Return (X, Y) of the center of cell containing provided text 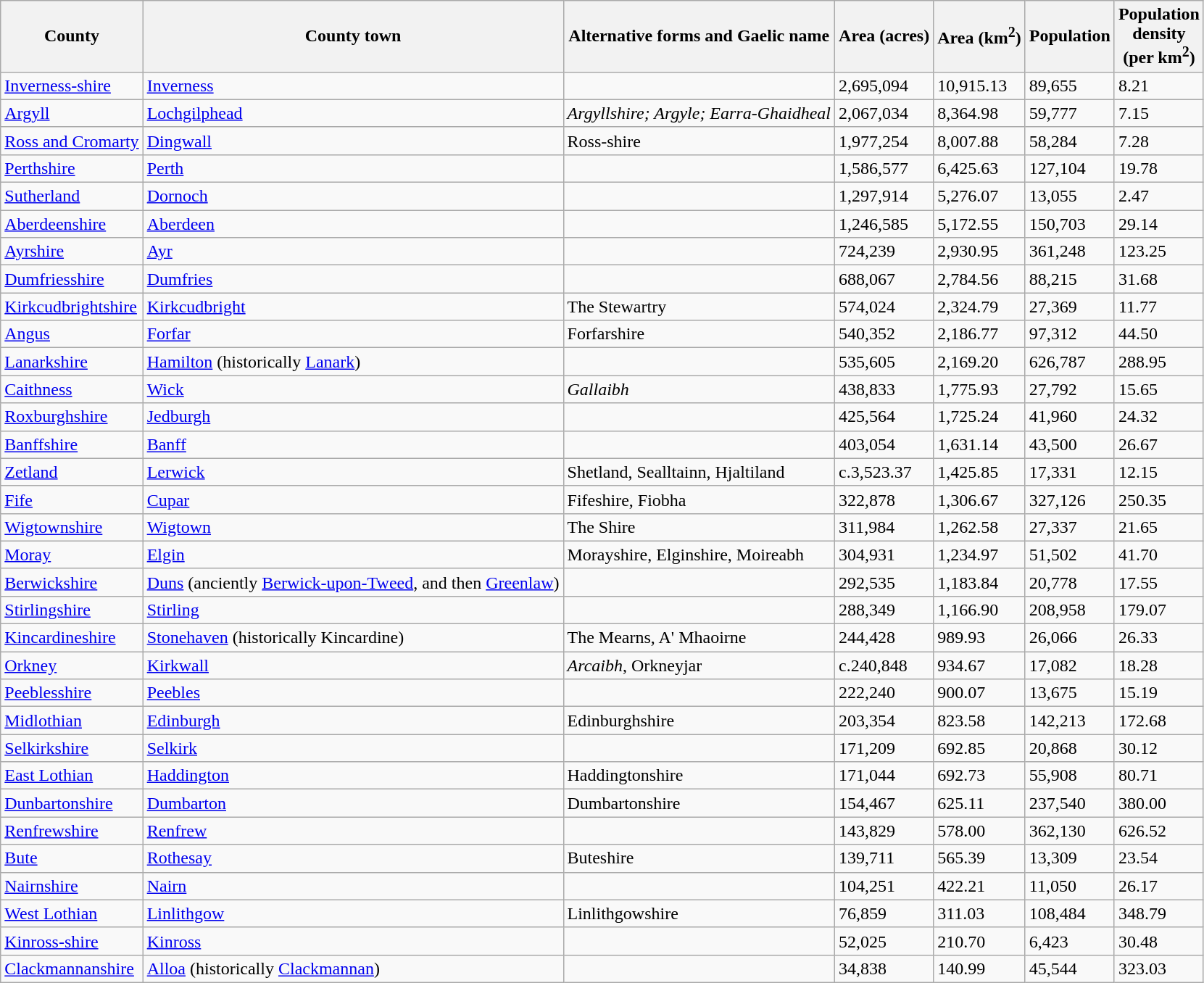
535,605 (884, 362)
1,586,577 (884, 168)
Hamilton (historically Lanark) (353, 362)
7.15 (1158, 113)
Bute (72, 858)
30.48 (1158, 941)
Haddington (353, 776)
Kirkwall (353, 665)
10,915.13 (980, 86)
1,183.84 (980, 582)
143,829 (884, 831)
Peeblesshire (72, 693)
Zetland (72, 472)
11,050 (1070, 886)
1,166.90 (980, 610)
208,958 (1070, 610)
Dingwall (353, 141)
311.03 (980, 913)
Populationdensity(per km2) (1158, 36)
59,777 (1070, 113)
31.68 (1158, 279)
Linlithgowshire (699, 913)
422.21 (980, 886)
Berwickshire (72, 582)
c.3,523.37 (884, 472)
Nairn (353, 886)
80.71 (1158, 776)
Inverness-shire (72, 86)
Ross and Cromarty (72, 141)
45,544 (1070, 969)
403,054 (884, 444)
900.07 (980, 693)
Arcaibh, Orkneyjar (699, 665)
Stirlingshire (72, 610)
Renfrew (353, 831)
2,784.56 (980, 279)
142,213 (1070, 721)
Inverness (353, 86)
Dumfries (353, 279)
322,878 (884, 499)
626.52 (1158, 831)
Forfar (353, 334)
Gallaibh (699, 389)
Fifeshire, Fiobha (699, 499)
692.73 (980, 776)
1,725.24 (980, 417)
Area (acres) (884, 36)
County (72, 36)
2,324.79 (980, 307)
5,172.55 (980, 224)
688,067 (884, 279)
Aberdeen (353, 224)
Selkirkshire (72, 748)
626,787 (1070, 362)
108,484 (1070, 913)
140.99 (980, 969)
292,535 (884, 582)
Kinross (353, 941)
Clackmannanshire (72, 969)
Buteshire (699, 858)
Aberdeenshire (72, 224)
Perth (353, 168)
The Shire (699, 527)
43,500 (1070, 444)
2.47 (1158, 196)
Forfarshire (699, 334)
5,276.07 (980, 196)
Wigtownshire (72, 527)
Orkney (72, 665)
Dumbarton (353, 803)
The Mearns, A' Mhaoirne (699, 638)
8,007.88 (980, 141)
179.07 (1158, 610)
1,262.58 (980, 527)
237,540 (1070, 803)
51,502 (1070, 555)
6,425.63 (980, 168)
171,209 (884, 748)
County town (353, 36)
Angus (72, 334)
18.28 (1158, 665)
Dornoch (353, 196)
Argyll (72, 113)
323.03 (1158, 969)
Morayshire, Elginshire, Moireabh (699, 555)
2,169.20 (980, 362)
Haddingtonshire (699, 776)
20,778 (1070, 582)
540,352 (884, 334)
17,331 (1070, 472)
244,428 (884, 638)
222,240 (884, 693)
574,024 (884, 307)
565.39 (980, 858)
27,369 (1070, 307)
Wigtown (353, 527)
989.93 (980, 638)
13,309 (1070, 858)
Roxburghshire (72, 417)
Dumfriesshire (72, 279)
250.35 (1158, 499)
13,675 (1070, 693)
Fife (72, 499)
52,025 (884, 941)
8,364.98 (980, 113)
30.12 (1158, 748)
288,349 (884, 610)
Alloa (historically Clackmannan) (353, 969)
41.70 (1158, 555)
Shetland, Sealltainn, Hjaltiland (699, 472)
304,931 (884, 555)
1,775.93 (980, 389)
76,859 (884, 913)
823.58 (980, 721)
West Lothian (72, 913)
13,055 (1070, 196)
1,306.67 (980, 499)
692.85 (980, 748)
104,251 (884, 886)
19.78 (1158, 168)
East Lothian (72, 776)
934.67 (980, 665)
26.33 (1158, 638)
26.67 (1158, 444)
Wick (353, 389)
Peebles (353, 693)
438,833 (884, 389)
362,130 (1070, 831)
Moray (72, 555)
327,126 (1070, 499)
21.65 (1158, 527)
127,104 (1070, 168)
20,868 (1070, 748)
1,297,914 (884, 196)
Caithness (72, 389)
1,246,585 (884, 224)
Sutherland (72, 196)
2,695,094 (884, 86)
Rothesay (353, 858)
380.00 (1158, 803)
41,960 (1070, 417)
425,564 (884, 417)
Dunbartonshire (72, 803)
1,631.14 (980, 444)
150,703 (1070, 224)
Ayrshire (72, 252)
1,977,254 (884, 141)
2,067,034 (884, 113)
12.15 (1158, 472)
172.68 (1158, 721)
c.240,848 (884, 665)
Perthshire (72, 168)
Midlothian (72, 721)
2,930.95 (980, 252)
724,239 (884, 252)
Stirling (353, 610)
24.32 (1158, 417)
Lerwick (353, 472)
The Stewartry (699, 307)
578.00 (980, 831)
Ross-shire (699, 141)
17.55 (1158, 582)
Kirkcudbrightshire (72, 307)
Kinross-shire (72, 941)
97,312 (1070, 334)
Population (1070, 36)
625.11 (980, 803)
15.19 (1158, 693)
11.77 (1158, 307)
Duns (anciently Berwick-upon-Tweed, and then Greenlaw) (353, 582)
203,354 (884, 721)
Nairnshire (72, 886)
27,792 (1070, 389)
311,984 (884, 527)
Area (km2) (980, 36)
288.95 (1158, 362)
27,337 (1070, 527)
6,423 (1070, 941)
8.21 (1158, 86)
29.14 (1158, 224)
348.79 (1158, 913)
Jedburgh (353, 417)
Selkirk (353, 748)
Edinburgh (353, 721)
Cupar (353, 499)
1,234.97 (980, 555)
Lanarkshire (72, 362)
23.54 (1158, 858)
88,215 (1070, 279)
44.50 (1158, 334)
26,066 (1070, 638)
Banff (353, 444)
171,044 (884, 776)
1,425.85 (980, 472)
Edinburghshire (699, 721)
Lochgilphead (353, 113)
123.25 (1158, 252)
361,248 (1070, 252)
Kirkcudbright (353, 307)
Linlithgow (353, 913)
Dumbartonshire (699, 803)
7.28 (1158, 141)
17,082 (1070, 665)
Stonehaven (historically Kincardine) (353, 638)
58,284 (1070, 141)
55,908 (1070, 776)
15.65 (1158, 389)
Ayr (353, 252)
2,186.77 (980, 334)
89,655 (1070, 86)
Banffshire (72, 444)
34,838 (884, 969)
Argyllshire; Argyle; Earra-Ghaidheal (699, 113)
Kincardineshire (72, 638)
26.17 (1158, 886)
Elgin (353, 555)
Alternative forms and Gaelic name (699, 36)
154,467 (884, 803)
210.70 (980, 941)
Renfrewshire (72, 831)
139,711 (884, 858)
